Extract the (x, y) coordinate from the center of the cell holding the provided text.  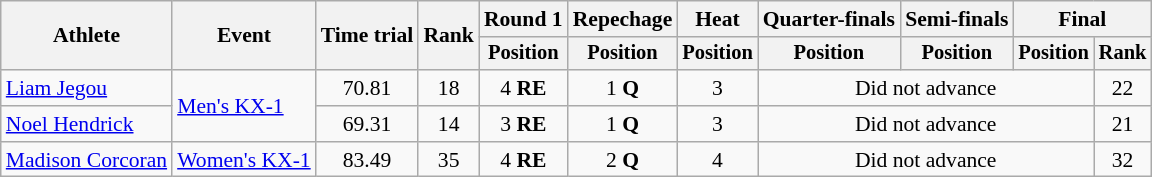
Semi-finals (956, 19)
3 RE (524, 124)
Men's KX-1 (244, 106)
Event (244, 36)
21 (1123, 124)
70.81 (368, 88)
Round 1 (524, 19)
4 RE (524, 88)
Final (1082, 19)
Time trial (368, 36)
69.31 (368, 124)
22 (1123, 88)
Heat (717, 19)
Quarter-finals (829, 19)
Repechage (623, 19)
Liam Jegou (86, 88)
18 (448, 88)
Athlete (86, 36)
Noel Hendrick (86, 124)
14 (448, 124)
